Find where the given text appears and provide that cell's center as [X, Y] coordinate. 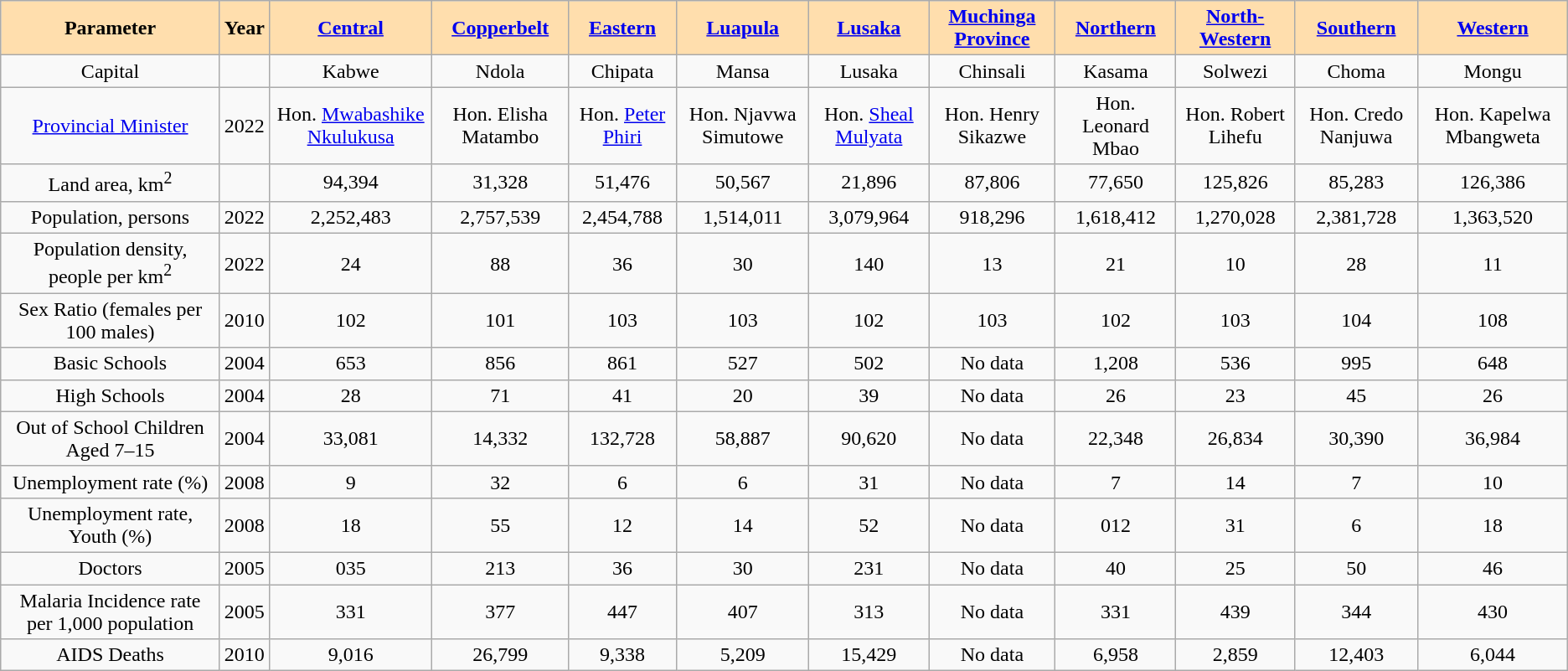
2,859 [1235, 655]
2,454,788 [622, 217]
2,252,483 [350, 217]
9,016 [350, 655]
Doctors [111, 568]
377 [501, 612]
1,208 [1116, 364]
1,514,011 [743, 217]
6,044 [1493, 655]
Ndola [501, 71]
Mansa [743, 71]
50,567 [743, 183]
Hon. Kapelwa Mbangweta [1493, 126]
15,429 [869, 655]
2,381,728 [1355, 217]
Chinsali [992, 71]
Capital [111, 71]
Provincial Minister [111, 126]
9,338 [622, 655]
40 [1116, 568]
31,328 [501, 183]
58,887 [743, 439]
430 [1493, 612]
22,348 [1116, 439]
23 [1235, 395]
52 [869, 524]
035 [350, 568]
Hon. Henry Sikazwe [992, 126]
439 [1235, 612]
24 [350, 264]
North-Western [1235, 28]
231 [869, 568]
77,650 [1116, 183]
41 [622, 395]
918,296 [992, 217]
5,209 [743, 655]
25 [1235, 568]
Kasama [1116, 71]
Malaria Incidence rate per 1,000 population [111, 612]
Northern [1116, 28]
85,283 [1355, 183]
Copperbelt [501, 28]
2,757,539 [501, 217]
51,476 [622, 183]
Population density, people per km2 [111, 264]
140 [869, 264]
Hon. Peter Phiri [622, 126]
Hon. Sheal Mulyata [869, 126]
55 [501, 524]
AIDS Deaths [111, 655]
344 [1355, 612]
36,984 [1493, 439]
653 [350, 364]
33,081 [350, 439]
104 [1355, 320]
1,270,028 [1235, 217]
Central [350, 28]
Solwezi [1235, 71]
125,826 [1235, 183]
High Schools [111, 395]
407 [743, 612]
Population, persons [111, 217]
Sex Ratio (females per 100 males) [111, 320]
21 [1116, 264]
213 [501, 568]
Basic Schools [111, 364]
856 [501, 364]
Year [245, 28]
21,896 [869, 183]
Hon. Elisha Matambo [501, 126]
Hon. Robert Lihefu [1235, 126]
Unemployment rate, Youth (%) [111, 524]
Hon. Njavwa Simutowe [743, 126]
Out of School Children Aged 7–15 [111, 439]
20 [743, 395]
012 [1116, 524]
45 [1355, 395]
101 [501, 320]
Choma [1355, 71]
26,799 [501, 655]
12,403 [1355, 655]
14,332 [501, 439]
90,620 [869, 439]
13 [992, 264]
132,728 [622, 439]
648 [1493, 364]
126,386 [1493, 183]
Kabwe [350, 71]
39 [869, 395]
Mongu [1493, 71]
87,806 [992, 183]
Muchinga Province [992, 28]
30,390 [1355, 439]
6,958 [1116, 655]
Chipata [622, 71]
313 [869, 612]
1,618,412 [1116, 217]
32 [501, 482]
Hon. Leonard Mbao [1116, 126]
527 [743, 364]
Parameter [111, 28]
88 [501, 264]
108 [1493, 320]
11 [1493, 264]
94,394 [350, 183]
536 [1235, 364]
Hon. Credo Nanjuwa [1355, 126]
9 [350, 482]
Land area, km2 [111, 183]
26,834 [1235, 439]
Unemployment rate (%) [111, 482]
50 [1355, 568]
Eastern [622, 28]
Western [1493, 28]
447 [622, 612]
71 [501, 395]
861 [622, 364]
46 [1493, 568]
502 [869, 364]
1,363,520 [1493, 217]
3,079,964 [869, 217]
Hon. Mwabashike Nkulukusa [350, 126]
995 [1355, 364]
Southern [1355, 28]
Luapula [743, 28]
12 [622, 524]
